Extract the (x, y) coordinate from the center of the cell holding the provided text.  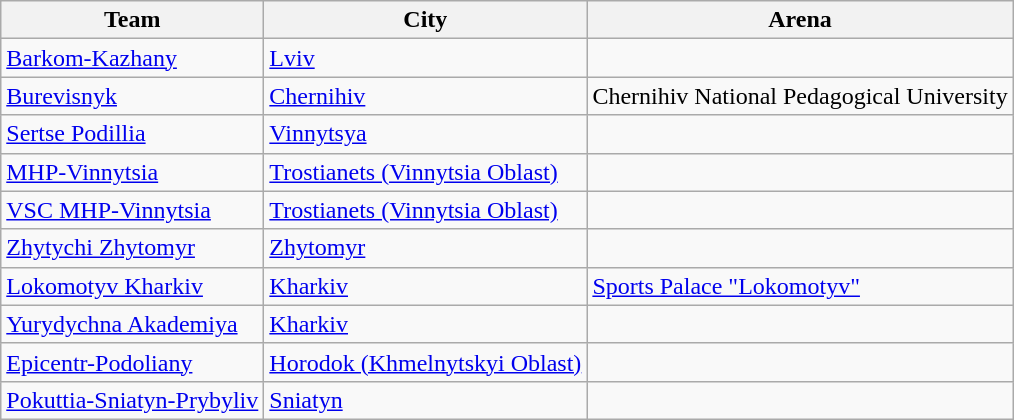
Yurydychna Akademiya (132, 324)
Team (132, 20)
Burevisnyk (132, 96)
Barkom-Kazhany (132, 58)
Lviv (426, 58)
City (426, 20)
Chernihiv (426, 96)
Sniatyn (426, 400)
Sertse Podillia (132, 134)
VSC MHP-Vinnytsia (132, 210)
Pokuttia-Sniatyn-Prybyliv (132, 400)
Arena (800, 20)
Lokomotyv Kharkiv (132, 286)
Chernihiv National Pedagogical University (800, 96)
Horodok (Khmelnytskyi Oblast) (426, 362)
MHP-Vinnytsia (132, 172)
Vinnytsya (426, 134)
Zhytomyr (426, 248)
Sports Palace "Lokomotyv" (800, 286)
Zhytychi Zhytomyr (132, 248)
Epicentr-Podoliany (132, 362)
